Determine the [x, y] coordinate at the center of the cell enclosing the given text.  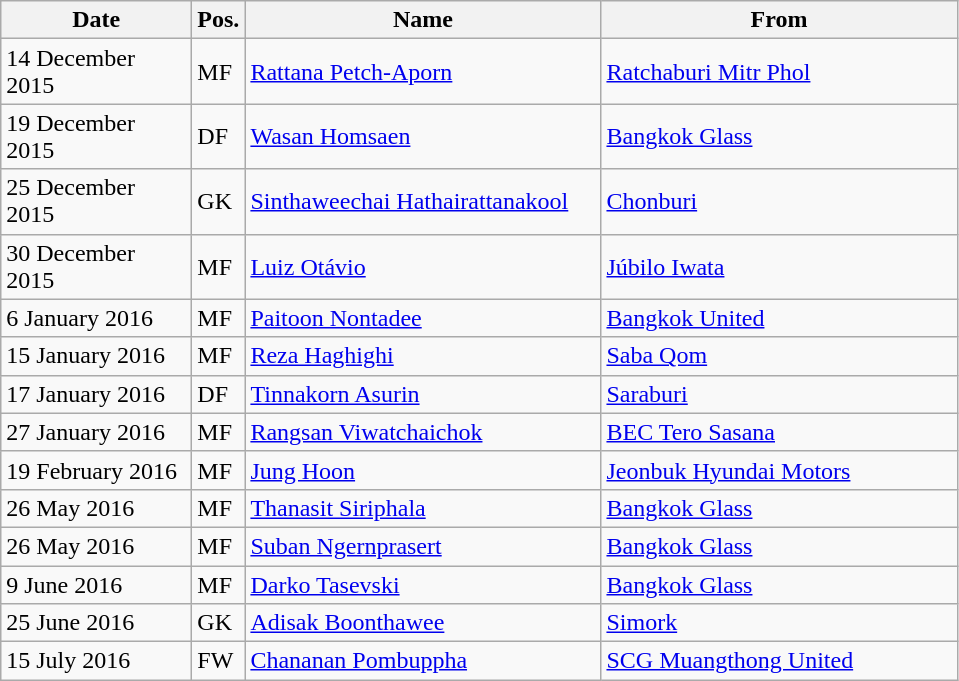
Sinthaweechai Hathairattanakool [423, 202]
Luiz Otávio [423, 266]
25 December 2015 [96, 202]
Simork [779, 623]
17 January 2016 [96, 394]
Thanasit Siriphala [423, 508]
Jeonbuk Hyundai Motors [779, 470]
27 January 2016 [96, 432]
30 December 2015 [96, 266]
Darko Tasevski [423, 585]
Chonburi [779, 202]
15 July 2016 [96, 661]
Saraburi [779, 394]
SCG Muangthong United [779, 661]
6 January 2016 [96, 318]
Name [423, 20]
Jung Hoon [423, 470]
Suban Ngernprasert [423, 546]
Paitoon Nontadee [423, 318]
Júbilo Iwata [779, 266]
Reza Haghighi [423, 356]
Rattana Petch-Aporn [423, 72]
15 January 2016 [96, 356]
14 December 2015 [96, 72]
19 February 2016 [96, 470]
25 June 2016 [96, 623]
Rangsan Viwatchaichok [423, 432]
From [779, 20]
BEC Tero Sasana [779, 432]
9 June 2016 [96, 585]
Adisak Boonthawee [423, 623]
Ratchaburi Mitr Phol [779, 72]
19 December 2015 [96, 136]
Date [96, 20]
Bangkok United [779, 318]
Pos. [218, 20]
FW [218, 661]
Tinnakorn Asurin [423, 394]
Saba Qom [779, 356]
Chananan Pombuppha [423, 661]
Wasan Homsaen [423, 136]
